Return the (x, y) coordinate for the center point of the cell that contains the specified text.  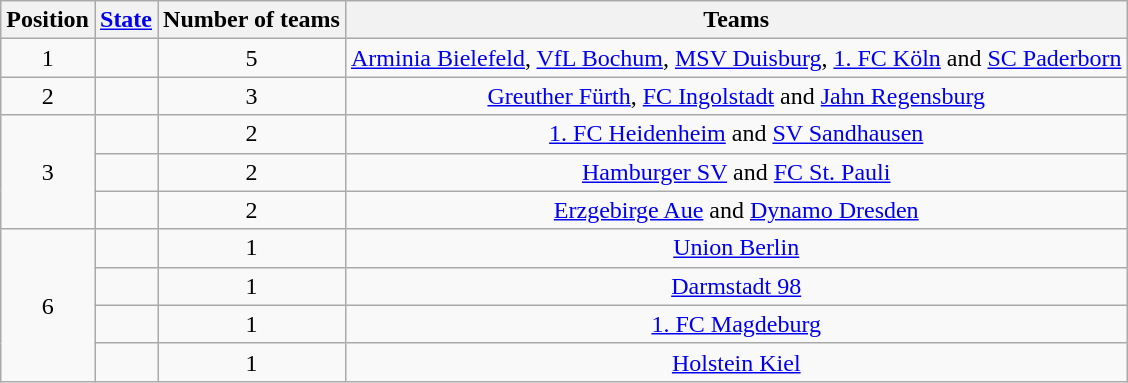
Teams (736, 20)
Darmstadt 98 (736, 286)
Holstein Kiel (736, 362)
1. FC Magdeburg (736, 324)
Arminia Bielefeld, VfL Bochum, MSV Duisburg, 1. FC Köln and SC Paderborn (736, 58)
Number of teams (252, 20)
Union Berlin (736, 248)
Greuther Fürth, FC Ingolstadt and Jahn Regensburg (736, 96)
6 (48, 305)
1. FC Heidenheim and SV Sandhausen (736, 134)
Position (48, 20)
Hamburger SV and FC St. Pauli (736, 172)
5 (252, 58)
Erzgebirge Aue and Dynamo Dresden (736, 210)
State (126, 20)
